Return [X, Y] of the center of cell containing provided text 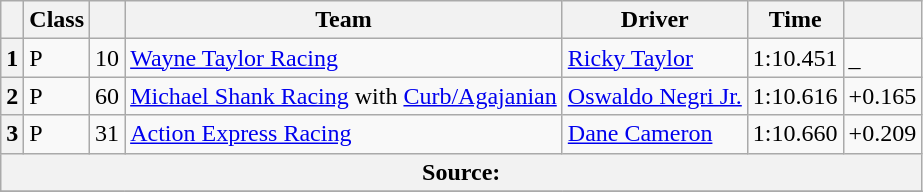
1 [12, 58]
Time [795, 20]
60 [108, 96]
Source: [462, 172]
3 [12, 134]
_ [882, 58]
1:10.616 [795, 96]
Team [344, 20]
Oswaldo Negri Jr. [654, 96]
Class [57, 20]
Action Express Racing [344, 134]
10 [108, 58]
1:10.451 [795, 58]
Michael Shank Racing with Curb/Agajanian [344, 96]
Wayne Taylor Racing [344, 58]
Dane Cameron [654, 134]
+0.209 [882, 134]
31 [108, 134]
Ricky Taylor [654, 58]
+0.165 [882, 96]
1:10.660 [795, 134]
2 [12, 96]
Driver [654, 20]
